Locate the cell with the specified text and output its [x, y] center coordinate. 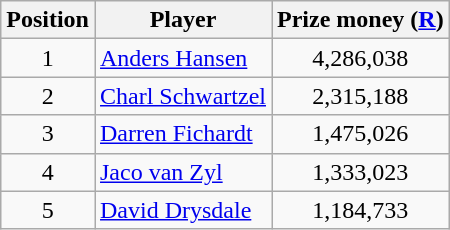
3 [48, 134]
Jaco van Zyl [182, 172]
Player [182, 20]
Prize money (R) [361, 20]
Anders Hansen [182, 58]
1,333,023 [361, 172]
Darren Fichardt [182, 134]
4,286,038 [361, 58]
2 [48, 96]
4 [48, 172]
1 [48, 58]
Position [48, 20]
1,475,026 [361, 134]
Charl Schwartzel [182, 96]
5 [48, 210]
David Drysdale [182, 210]
2,315,188 [361, 96]
1,184,733 [361, 210]
